Search for the cell housing the specified text and yield its (x, y) center coordinate. 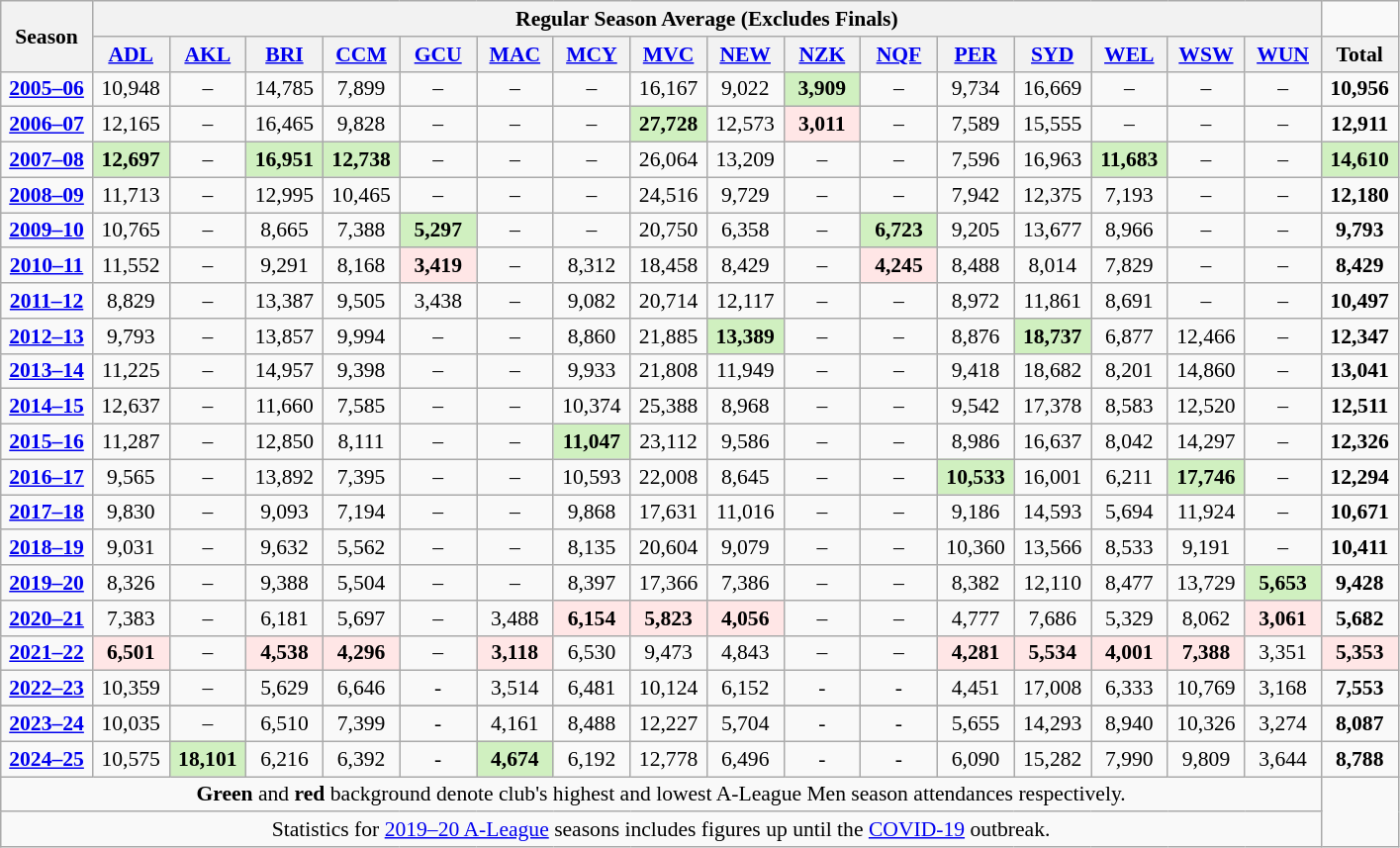
4,281 (976, 653)
4,674 (515, 759)
MCY (592, 54)
18,682 (1053, 371)
10,359 (131, 689)
5,353 (1359, 653)
11,949 (745, 371)
8,042 (1129, 442)
7,395 (361, 477)
2007–08 (47, 160)
3,351 (1283, 653)
PER (976, 54)
9,994 (361, 336)
10,360 (976, 548)
8,968 (745, 407)
5,655 (976, 724)
10,326 (1206, 724)
14,610 (1359, 160)
7,990 (1129, 759)
8,665 (285, 231)
7,193 (1129, 195)
11,225 (131, 371)
8,986 (976, 442)
AKL (208, 54)
3,488 (515, 618)
MAC (515, 54)
2008–09 (47, 195)
2019–20 (47, 583)
Regular Season Average (Excludes Finals) (706, 19)
9,093 (285, 513)
9,191 (1206, 548)
12,697 (131, 160)
6,154 (592, 618)
14,293 (1053, 724)
7,383 (131, 618)
2006–07 (47, 125)
6,501 (131, 653)
2010–11 (47, 266)
6,510 (285, 724)
3,438 (438, 301)
11,016 (745, 513)
12,573 (745, 125)
13,857 (285, 336)
6,646 (361, 689)
6,496 (745, 759)
10,593 (592, 477)
9,079 (745, 548)
12,511 (1359, 407)
17,366 (669, 583)
6,181 (285, 618)
9,418 (976, 371)
2014–15 (47, 407)
5,329 (1129, 618)
8,533 (1129, 548)
13,209 (745, 160)
21,808 (669, 371)
10,465 (361, 195)
12,995 (285, 195)
2018–19 (47, 548)
9,473 (669, 653)
5,682 (1359, 618)
12,850 (285, 442)
9,734 (976, 89)
9,542 (976, 407)
8,087 (1359, 724)
8,691 (1129, 301)
7,399 (361, 724)
12,165 (131, 125)
2005–06 (47, 89)
9,830 (131, 513)
18,737 (1053, 336)
BRI (285, 54)
2011–12 (47, 301)
13,389 (745, 336)
10,769 (1206, 689)
2017–18 (47, 513)
7,899 (361, 89)
7,942 (976, 195)
NEW (745, 54)
16,167 (669, 89)
18,101 (208, 759)
Season (47, 36)
MVC (669, 54)
8,201 (1129, 371)
8,972 (976, 301)
8,860 (592, 336)
16,951 (285, 160)
WEL (1129, 54)
16,001 (1053, 477)
20,714 (669, 301)
14,860 (1206, 371)
3,514 (515, 689)
5,562 (361, 548)
11,683 (1129, 160)
7,585 (361, 407)
3,011 (822, 125)
12,466 (1206, 336)
13,892 (285, 477)
8,168 (361, 266)
4,777 (976, 618)
9,868 (592, 513)
9,388 (285, 583)
8,397 (592, 583)
17,008 (1053, 689)
10,956 (1359, 89)
3,118 (515, 653)
8,014 (1053, 266)
9,398 (361, 371)
8,583 (1129, 407)
8,940 (1129, 724)
16,669 (1053, 89)
7,386 (745, 583)
8,876 (976, 336)
3,909 (822, 89)
11,713 (131, 195)
9,729 (745, 195)
6,877 (1129, 336)
6,723 (899, 231)
SYD (1053, 54)
12,294 (1359, 477)
6,392 (361, 759)
2023–24 (47, 724)
7,686 (1053, 618)
2012–13 (47, 336)
5,534 (1053, 653)
3,274 (1283, 724)
13,677 (1053, 231)
13,387 (285, 301)
16,963 (1053, 160)
11,660 (285, 407)
8,477 (1129, 583)
8,062 (1206, 618)
9,031 (131, 548)
12,227 (669, 724)
CCM (361, 54)
GCU (438, 54)
10,124 (669, 689)
2015–16 (47, 442)
7,829 (1129, 266)
11,924 (1206, 513)
5,297 (438, 231)
12,326 (1359, 442)
20,604 (669, 548)
13,729 (1206, 583)
6,358 (745, 231)
11,047 (592, 442)
9,428 (1359, 583)
8,111 (361, 442)
6,211 (1129, 477)
4,296 (361, 653)
3,644 (1283, 759)
14,957 (285, 371)
6,192 (592, 759)
14,785 (285, 89)
7,596 (976, 160)
17,631 (669, 513)
10,533 (976, 477)
8,829 (131, 301)
5,823 (669, 618)
14,593 (1053, 513)
5,697 (361, 618)
12,911 (1359, 125)
2020–21 (47, 618)
5,694 (1129, 513)
9,828 (361, 125)
9,586 (745, 442)
17,746 (1206, 477)
WUN (1283, 54)
4,056 (745, 618)
8,645 (745, 477)
7,589 (976, 125)
8,326 (131, 583)
ADL (131, 54)
12,180 (1359, 195)
11,861 (1053, 301)
15,555 (1053, 125)
6,481 (592, 689)
12,637 (131, 407)
4,451 (976, 689)
Total (1359, 54)
10,497 (1359, 301)
27,728 (669, 125)
6,216 (285, 759)
13,041 (1359, 371)
9,505 (361, 301)
18,458 (669, 266)
12,110 (1053, 583)
5,504 (361, 583)
2013–14 (47, 371)
9,632 (285, 548)
2024–25 (47, 759)
2009–10 (47, 231)
NZK (822, 54)
14,297 (1206, 442)
9,933 (592, 371)
10,035 (131, 724)
8,135 (592, 548)
3,419 (438, 266)
13,566 (1053, 548)
5,653 (1283, 583)
Green and red background denote club's highest and lowest A-League Men season attendances respectively. (661, 795)
6,090 (976, 759)
20,750 (669, 231)
21,885 (669, 336)
16,637 (1053, 442)
11,287 (131, 442)
2022–23 (47, 689)
16,465 (285, 125)
9,291 (285, 266)
NQF (899, 54)
10,411 (1359, 548)
9,186 (976, 513)
23,112 (669, 442)
7,553 (1359, 689)
26,064 (669, 160)
10,948 (131, 89)
9,205 (976, 231)
4,245 (899, 266)
2021–22 (47, 653)
12,520 (1206, 407)
8,382 (976, 583)
12,347 (1359, 336)
12,778 (669, 759)
9,565 (131, 477)
8,312 (592, 266)
6,152 (745, 689)
11,552 (131, 266)
4,001 (1129, 653)
24,516 (669, 195)
9,809 (1206, 759)
4,843 (745, 653)
22,008 (669, 477)
5,629 (285, 689)
3,168 (1283, 689)
4,161 (515, 724)
9,022 (745, 89)
10,374 (592, 407)
6,530 (592, 653)
25,388 (669, 407)
10,671 (1359, 513)
12,375 (1053, 195)
5,704 (745, 724)
Statistics for 2019–20 A-League seasons includes figures up until the COVID-19 outbreak. (661, 830)
6,333 (1129, 689)
8,788 (1359, 759)
7,194 (361, 513)
2016–17 (47, 477)
8,966 (1129, 231)
10,765 (131, 231)
3,061 (1283, 618)
10,575 (131, 759)
12,738 (361, 160)
17,378 (1053, 407)
4,538 (285, 653)
9,082 (592, 301)
WSW (1206, 54)
15,282 (1053, 759)
12,117 (745, 301)
